Detect which cell encompasses the target text, then output its (x, y) center coordinate. 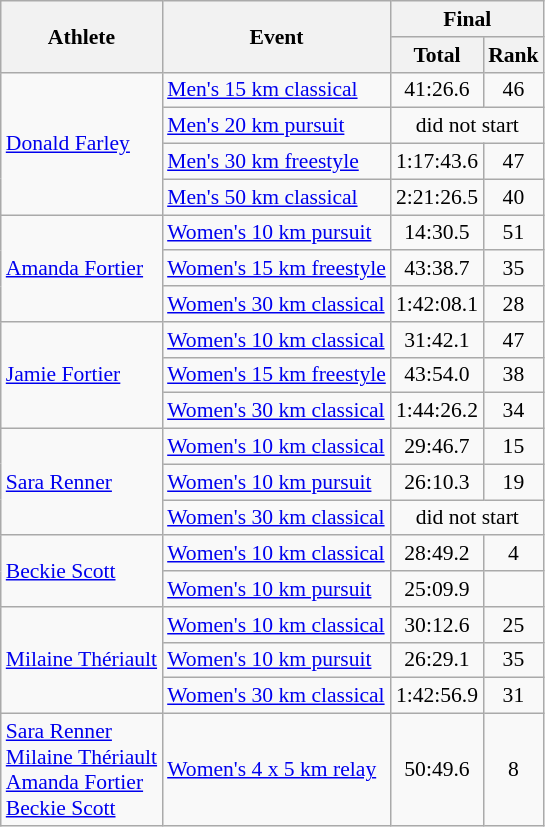
Event (276, 36)
Men's 15 km classical (276, 90)
2:21:26.5 (437, 197)
Women's 4 x 5 km relay (276, 770)
31:42.1 (437, 340)
43:38.7 (437, 269)
Men's 30 km freestyle (276, 162)
Jamie Fortier (82, 376)
25:09.9 (437, 589)
Athlete (82, 36)
26:29.1 (437, 660)
15 (514, 447)
4 (514, 554)
Men's 20 km pursuit (276, 126)
14:30.5 (437, 233)
28:49.2 (437, 554)
29:46.7 (437, 447)
50:49.6 (437, 770)
40 (514, 197)
Total (437, 55)
Sara RennerMilaine ThériaultAmanda FortierBeckie Scott (82, 770)
25 (514, 625)
1:42:08.1 (437, 304)
Final (468, 19)
26:10.3 (437, 482)
Rank (514, 55)
1:44:26.2 (437, 411)
Beckie Scott (82, 572)
41:26.6 (437, 90)
Milaine Thériault (82, 660)
Donald Farley (82, 143)
1:42:56.9 (437, 696)
Sara Renner (82, 482)
34 (514, 411)
28 (514, 304)
46 (514, 90)
8 (514, 770)
19 (514, 482)
51 (514, 233)
31 (514, 696)
43:54.0 (437, 375)
30:12.6 (437, 625)
Amanda Fortier (82, 268)
Men's 50 km classical (276, 197)
1:17:43.6 (437, 162)
38 (514, 375)
